Locate the cell with the specified text and output its [X, Y] center coordinate. 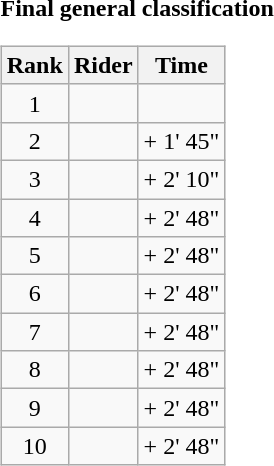
5 [34, 256]
8 [34, 370]
Rider [103, 65]
4 [34, 217]
3 [34, 179]
10 [34, 446]
1 [34, 103]
Time [182, 65]
+ 1' 45" [182, 141]
7 [34, 332]
Rank [34, 65]
6 [34, 294]
9 [34, 408]
2 [34, 141]
+ 2' 10" [182, 179]
